Determine the (x, y) coordinate at the center of the cell enclosing the given text.  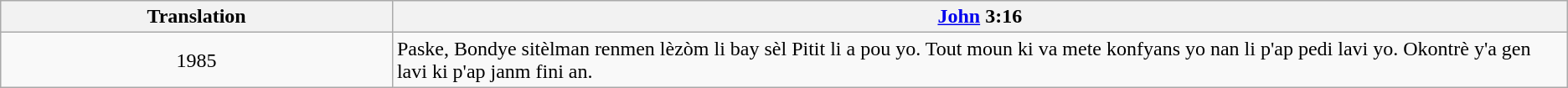
John 3:16 (980, 17)
Translation (197, 17)
1985 (197, 60)
